Output the [x, y] coordinate of the center of the cell containing the given text.  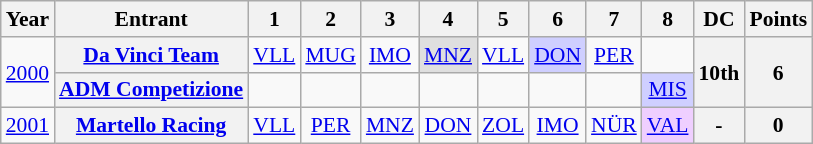
Da Vinci Team [151, 55]
10th [718, 72]
3 [390, 19]
7 [614, 19]
DC [718, 19]
- [718, 126]
4 [448, 19]
2 [330, 19]
0 [778, 126]
5 [503, 19]
MUG [330, 55]
VAL [668, 126]
1 [274, 19]
ADM Competizione [151, 90]
8 [668, 19]
ZOL [503, 126]
Entrant [151, 19]
MIS [668, 90]
NÜR [614, 126]
Year [28, 19]
Martello Racing [151, 126]
2001 [28, 126]
2000 [28, 72]
Points [778, 19]
